Return the [X, Y] coordinate for the center point of the cell that contains the specified text.  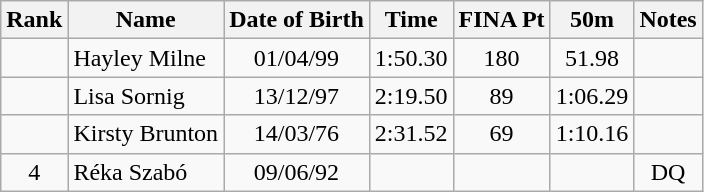
69 [502, 134]
14/03/76 [297, 134]
Rank [34, 20]
50m [592, 20]
DQ [668, 172]
2:31.52 [411, 134]
2:19.50 [411, 96]
FINA Pt [502, 20]
13/12/97 [297, 96]
1:10.16 [592, 134]
Hayley Milne [146, 58]
1:06.29 [592, 96]
Time [411, 20]
01/04/99 [297, 58]
180 [502, 58]
51.98 [592, 58]
Kirsty Brunton [146, 134]
Lisa Sornig [146, 96]
1:50.30 [411, 58]
09/06/92 [297, 172]
Name [146, 20]
Réka Szabó [146, 172]
Notes [668, 20]
89 [502, 96]
4 [34, 172]
Date of Birth [297, 20]
